Return the [x, y] coordinate for the center point of the cell that contains the specified text.  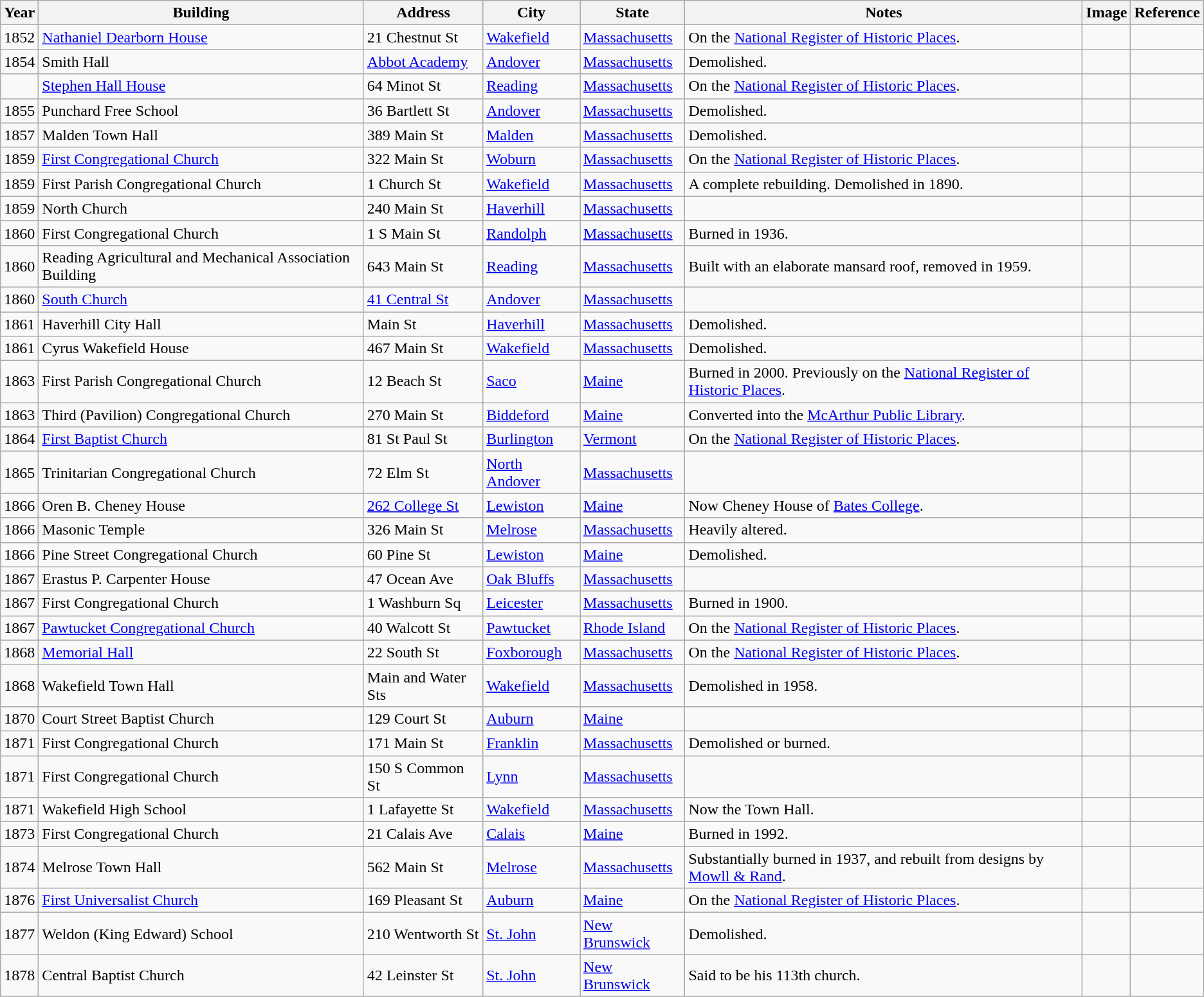
Main St [423, 324]
Burned in 1992. [884, 834]
72 Elm St [423, 472]
262 College St [423, 506]
Reference [1167, 13]
1865 [19, 472]
Notes [884, 13]
Burlington [531, 439]
Demolished or burned. [884, 743]
Pine Street Congregational Church [201, 554]
1870 [19, 718]
1864 [19, 439]
Burned in 2000. Previously on the National Register of Historic Places. [884, 382]
Heavily altered. [884, 530]
Central Baptist Church [201, 975]
Masonic Temple [201, 530]
1857 [19, 135]
Haverhill City Hall [201, 324]
North Andover [531, 472]
322 Main St [423, 160]
Cyrus Wakefield House [201, 349]
21 Calais Ave [423, 834]
Oren B. Cheney House [201, 506]
22 South St [423, 652]
Stephen Hall House [201, 86]
Lynn [531, 776]
1877 [19, 934]
Weldon (King Edward) School [201, 934]
North Church [201, 208]
60 Pine St [423, 554]
643 Main St [423, 266]
Building [201, 13]
1852 [19, 37]
562 Main St [423, 867]
Rhode Island [633, 628]
Melrose Town Hall [201, 867]
Said to be his 113th church. [884, 975]
A complete rebuilding. Demolished in 1890. [884, 184]
81 St Paul St [423, 439]
270 Main St [423, 415]
171 Main St [423, 743]
Malden Town Hall [201, 135]
326 Main St [423, 530]
240 Main St [423, 208]
Erastus P. Carpenter House [201, 579]
40 Walcott St [423, 628]
42 Leinster St [423, 975]
Vermont [633, 439]
Main and Water Sts [423, 686]
389 Main St [423, 135]
Nathaniel Dearborn House [201, 37]
Pawtucket [531, 628]
150 S Common St [423, 776]
41 Central St [423, 299]
467 Main St [423, 349]
Court Street Baptist Church [201, 718]
First Baptist Church [201, 439]
State [633, 13]
Woburn [531, 160]
Now the Town Hall. [884, 810]
Converted into the McArthur Public Library. [884, 415]
Leicester [531, 603]
129 Court St [423, 718]
Reading Agricultural and Mechanical Association Building [201, 266]
12 Beach St [423, 382]
Franklin [531, 743]
Calais [531, 834]
1 Church St [423, 184]
Smith Hall [201, 62]
169 Pleasant St [423, 901]
Image [1106, 13]
Abbot Academy [423, 62]
City [531, 13]
1873 [19, 834]
Burned in 1900. [884, 603]
1876 [19, 901]
Year [19, 13]
Built with an elaborate mansard roof, removed in 1959. [884, 266]
Trinitarian Congregational Church [201, 472]
Randolph [531, 233]
Burned in 1936. [884, 233]
Wakefield High School [201, 810]
Third (Pavilion) Congregational Church [201, 415]
1854 [19, 62]
Now Cheney House of Bates College. [884, 506]
Demolished in 1958. [884, 686]
1874 [19, 867]
47 Ocean Ave [423, 579]
1878 [19, 975]
64 Minot St [423, 86]
Wakefield Town Hall [201, 686]
Oak Bluffs [531, 579]
Address [423, 13]
Pawtucket Congregational Church [201, 628]
36 Bartlett St [423, 111]
First Universalist Church [201, 901]
Biddeford [531, 415]
South Church [201, 299]
Punchard Free School [201, 111]
1 Lafayette St [423, 810]
21 Chestnut St [423, 37]
210 Wentworth St [423, 934]
Saco [531, 382]
Substantially burned in 1937, and rebuilt from designs by Mowll & Rand. [884, 867]
1855 [19, 111]
Foxborough [531, 652]
Memorial Hall [201, 652]
1 S Main St [423, 233]
Malden [531, 135]
1 Washburn Sq [423, 603]
